Output the (X, Y) coordinate of the center of the cell containing the given text.  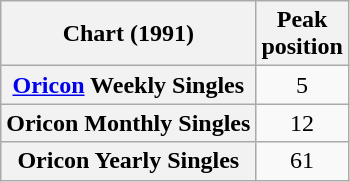
5 (302, 85)
61 (302, 161)
Chart (1991) (128, 34)
12 (302, 123)
Oricon Weekly Singles (128, 85)
Oricon Monthly Singles (128, 123)
Peakposition (302, 34)
Oricon Yearly Singles (128, 161)
